From the cell containing the given text, extract its center point as [x, y] coordinate. 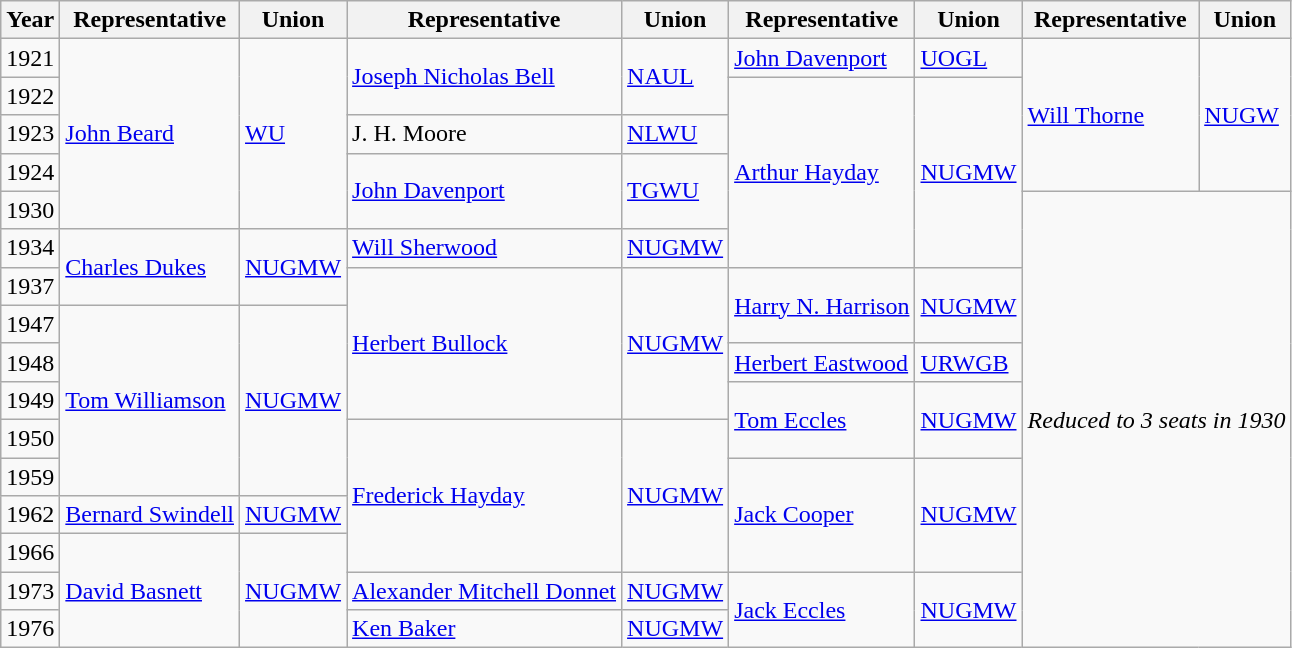
1947 [30, 324]
David Basnett [150, 591]
URWGB [968, 362]
1973 [30, 591]
Tom Eccles [822, 419]
UOGL [968, 58]
Tom Williamson [150, 400]
1934 [30, 248]
1949 [30, 400]
Charles Dukes [150, 267]
Bernard Swindell [150, 515]
Jack Eccles [822, 610]
Year [30, 20]
1976 [30, 629]
1937 [30, 286]
Herbert Bullock [484, 343]
1950 [30, 438]
1924 [30, 172]
J. H. Moore [484, 134]
1930 [30, 210]
TGWU [676, 191]
Will Sherwood [484, 248]
1962 [30, 515]
Will Thorne [1110, 115]
Harry N. Harrison [822, 305]
1966 [30, 553]
Herbert Eastwood [822, 362]
1923 [30, 134]
1959 [30, 477]
Frederick Hayday [484, 495]
1922 [30, 96]
NUGW [1245, 115]
NLWU [676, 134]
Joseph Nicholas Bell [484, 77]
Alexander Mitchell Donnet [484, 591]
Jack Cooper [822, 515]
John Beard [150, 134]
WU [294, 134]
Arthur Hayday [822, 172]
1921 [30, 58]
NAUL [676, 77]
1948 [30, 362]
Reduced to 3 seats in 1930 [1156, 420]
Ken Baker [484, 629]
